From the cell containing the given text, extract its center point as [X, Y] coordinate. 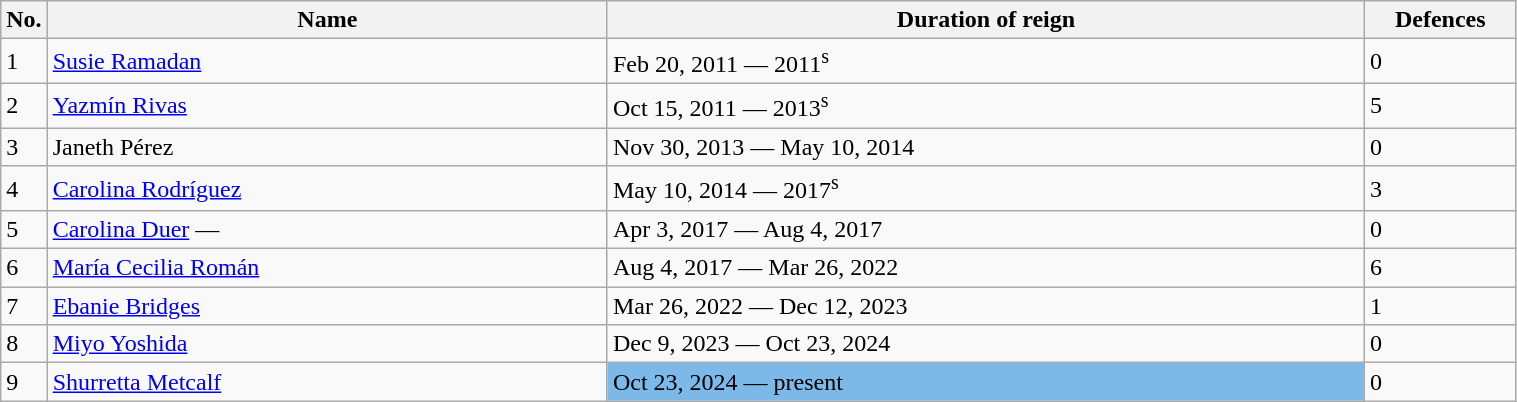
Nov 30, 2013 — May 10, 2014 [986, 147]
Aug 4, 2017 — Mar 26, 2022 [986, 268]
Carolina Duer — [327, 230]
Feb 20, 2011 — 2011s [986, 62]
Susie Ramadan [327, 62]
No. [24, 20]
Shurretta Metcalf [327, 382]
Mar 26, 2022 — Dec 12, 2023 [986, 306]
Janeth Pérez [327, 147]
2 [24, 106]
Oct 23, 2024 — present [986, 382]
Carolina Rodríguez [327, 188]
Miyo Yoshida [327, 344]
Name [327, 20]
8 [24, 344]
Ebanie Bridges [327, 306]
Defences [1441, 20]
Oct 15, 2011 — 2013s [986, 106]
María Cecilia Román [327, 268]
Apr 3, 2017 — Aug 4, 2017 [986, 230]
7 [24, 306]
Duration of reign [986, 20]
Yazmín Rivas [327, 106]
4 [24, 188]
May 10, 2014 — 2017s [986, 188]
9 [24, 382]
Dec 9, 2023 — Oct 23, 2024 [986, 344]
